Locate the cell with the specified text and output its [x, y] center coordinate. 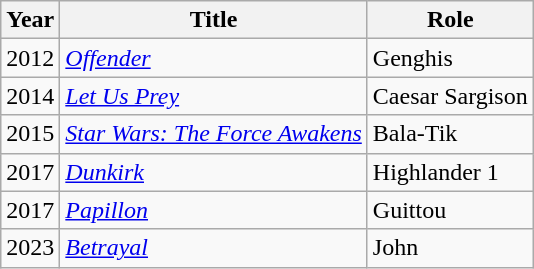
2023 [30, 248]
Offender [214, 58]
2015 [30, 134]
Betrayal [214, 248]
Caesar Sargison [450, 96]
Guittou [450, 210]
Role [450, 20]
Dunkirk [214, 172]
Let Us Prey [214, 96]
Year [30, 20]
Bala-Tik [450, 134]
Highlander 1 [450, 172]
Title [214, 20]
John [450, 248]
Genghis [450, 58]
2012 [30, 58]
2014 [30, 96]
Star Wars: The Force Awakens [214, 134]
Papillon [214, 210]
